Return (X, Y) of the center of cell containing provided text 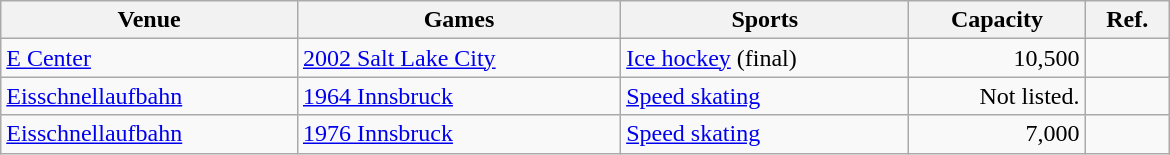
Venue (150, 20)
Capacity (997, 20)
Games (458, 20)
Ref. (1127, 20)
10,500 (997, 58)
Not listed. (997, 96)
7,000 (997, 134)
1964 Innsbruck (458, 96)
E Center (150, 58)
Sports (765, 20)
2002 Salt Lake City (458, 58)
1976 Innsbruck (458, 134)
Ice hockey (final) (765, 58)
